Output the [X, Y] coordinate of the center of the cell containing the given text.  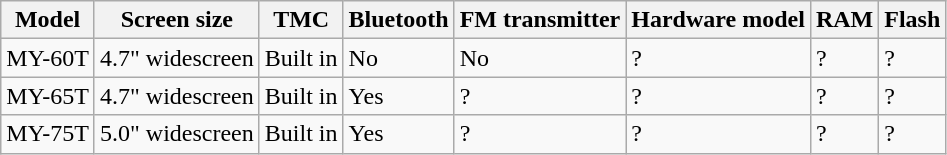
RAM [844, 20]
Bluetooth [398, 20]
5.0" widescreen [176, 134]
Flash [912, 20]
Screen size [176, 20]
Model [48, 20]
MY-75T [48, 134]
FM transmitter [540, 20]
MY-65T [48, 96]
TMC [301, 20]
Hardware model [718, 20]
MY-60T [48, 58]
